Locate the cell with the specified text and output its [x, y] center coordinate. 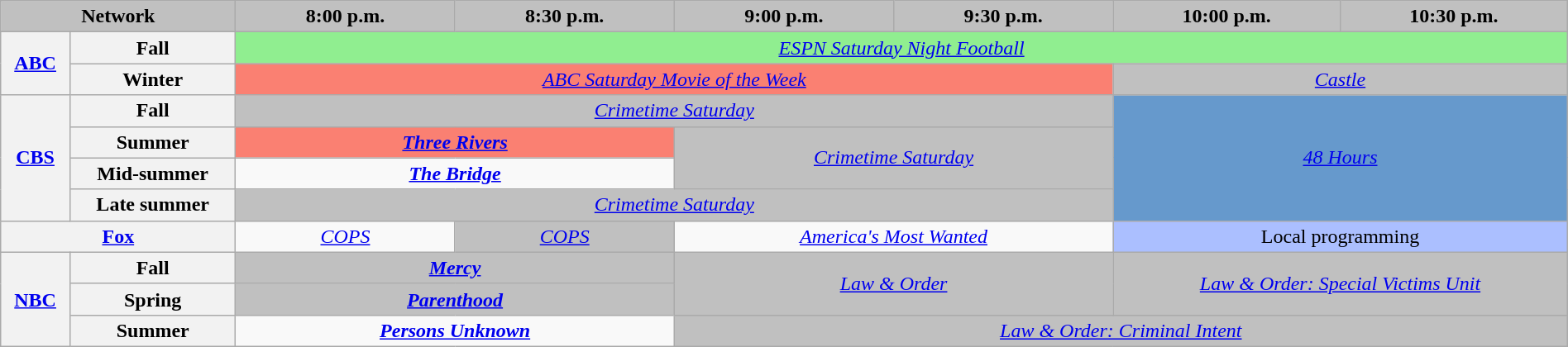
Law & Order: Criminal Intent [1121, 330]
The Bridge [455, 173]
Parenthood [455, 299]
48 Hours [1340, 158]
Winter [152, 79]
CBS [36, 158]
Three Rivers [455, 142]
Persons Unknown [455, 330]
10:30 p.m. [1454, 17]
ABC Saturday Movie of the Week [675, 79]
NBC [36, 299]
Local programming [1340, 236]
10:00 p.m. [1227, 17]
Fox [118, 236]
Law & Order [893, 283]
Late summer [152, 205]
9:00 p.m. [784, 17]
Castle [1340, 79]
8:00 p.m. [346, 17]
ESPN Saturday Night Football [901, 48]
9:30 p.m. [1004, 17]
8:30 p.m. [564, 17]
Network [118, 17]
Spring [152, 299]
Law & Order: Special Victims Unit [1340, 283]
ABC [36, 64]
America's Most Wanted [893, 236]
Mid-summer [152, 173]
Mercy [455, 268]
